Detect which cell encompasses the target text, then output its (X, Y) center coordinate. 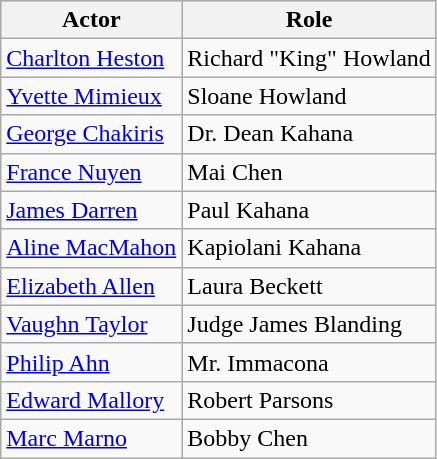
Vaughn Taylor (92, 324)
Yvette Mimieux (92, 96)
Robert Parsons (310, 400)
James Darren (92, 210)
Aline MacMahon (92, 248)
Philip Ahn (92, 362)
Elizabeth Allen (92, 286)
Bobby Chen (310, 438)
Kapiolani Kahana (310, 248)
Laura Beckett (310, 286)
Paul Kahana (310, 210)
Richard "King" Howland (310, 58)
Role (310, 20)
Sloane Howland (310, 96)
George Chakiris (92, 134)
Judge James Blanding (310, 324)
Marc Marno (92, 438)
Mr. Immacona (310, 362)
Mai Chen (310, 172)
France Nuyen (92, 172)
Dr. Dean Kahana (310, 134)
Edward Mallory (92, 400)
Actor (92, 20)
Charlton Heston (92, 58)
